Locate the cell with the specified text and output its [X, Y] center coordinate. 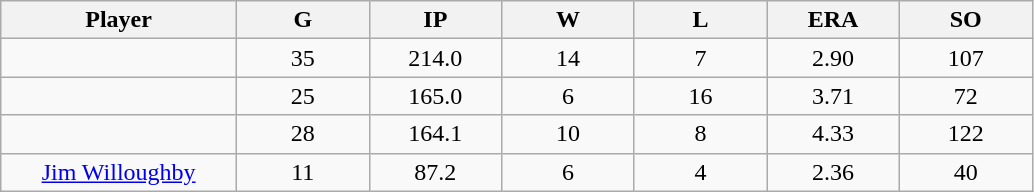
4 [700, 172]
40 [966, 172]
28 [302, 134]
SO [966, 20]
122 [966, 134]
14 [568, 58]
W [568, 20]
214.0 [436, 58]
2.90 [834, 58]
10 [568, 134]
11 [302, 172]
8 [700, 134]
7 [700, 58]
4.33 [834, 134]
Jim Willoughby [119, 172]
3.71 [834, 96]
2.36 [834, 172]
Player [119, 20]
165.0 [436, 96]
107 [966, 58]
25 [302, 96]
87.2 [436, 172]
72 [966, 96]
L [700, 20]
ERA [834, 20]
16 [700, 96]
G [302, 20]
35 [302, 58]
IP [436, 20]
164.1 [436, 134]
